Locate the cell with the specified text and output its [X, Y] center coordinate. 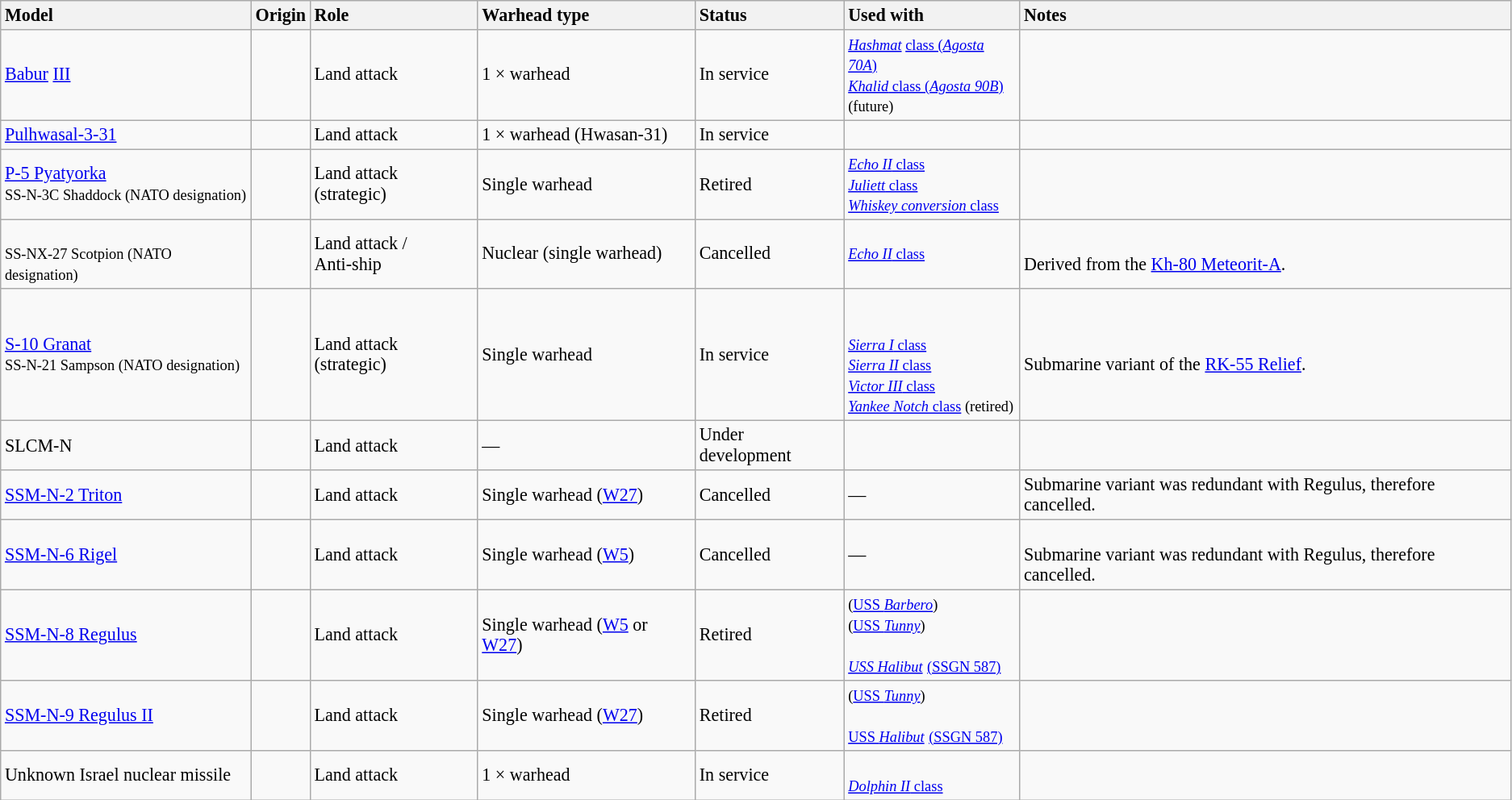
Echo II classJuliett classWhiskey conversion class [932, 184]
S-10 GranatSS-N-21 Sampson (NATO designation) [126, 355]
Nuclear (single warhead) [586, 253]
Derived from the Kh-80 Meteorit-A. [1265, 253]
1 × warhead (Hwasan-31) [586, 135]
SLCM-N [126, 445]
Pulhwasal-3-31 [126, 135]
SSM-N-8 Regulus [126, 635]
Sierra I classSierra II classVictor III classYankee Notch class (retired) [932, 355]
SSM-N-9 Regulus II [126, 715]
Used with [932, 15]
SSM-N-2 Triton [126, 495]
Status [770, 15]
Role [394, 15]
Babur III [126, 74]
Echo II class [932, 253]
Notes [1265, 15]
SSM-N-6 Rigel [126, 555]
Under development [770, 445]
Dolphin II class [932, 774]
Submarine variant of the RK-55 Relief. [1265, 355]
Land attack /Anti-ship [394, 253]
(USS Tunny)USS Halibut (SSGN 587) [932, 715]
(USS Barbero) (USS Tunny)USS Halibut (SSGN 587) [932, 635]
P-5 PyatyorkaSS-N-3C Shaddock (NATO designation) [126, 184]
Origin [281, 15]
Single warhead (W5 or W27) [586, 635]
Unknown Israel nuclear missile [126, 774]
Warhead type [586, 15]
SS-NX-27 Scotpion (NATO designation) [126, 253]
Single warhead (W5) [586, 555]
Model [126, 15]
Hashmat class (Agosta 70A)Khalid class (Agosta 90B) (future) [932, 74]
